Return (X, Y) of the center of cell containing provided text 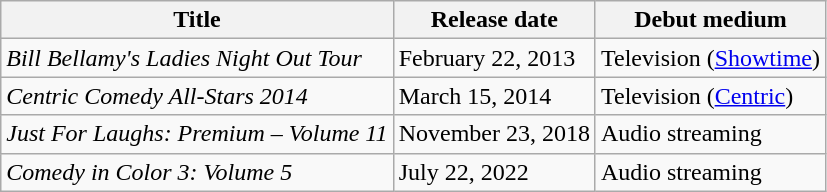
Bill Bellamy's Ladies Night Out Tour (197, 58)
Television (Centric) (710, 96)
November 23, 2018 (494, 134)
Debut medium (710, 20)
Comedy in Color 3: Volume 5 (197, 172)
Television (Showtime) (710, 58)
Just For Laughs: Premium – Volume 11 (197, 134)
February 22, 2013 (494, 58)
Title (197, 20)
Centric Comedy All-Stars 2014 (197, 96)
July 22, 2022 (494, 172)
March 15, 2014 (494, 96)
Release date (494, 20)
